Detect which cell encompasses the target text, then output its [X, Y] center coordinate. 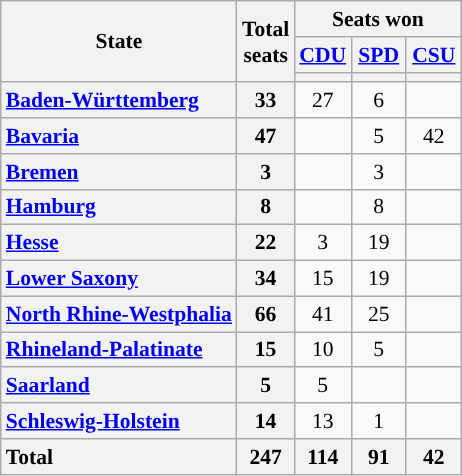
SPD [378, 55]
22 [266, 243]
114 [322, 457]
Schleswig-Holstein [119, 421]
Bavaria [119, 136]
66 [266, 314]
Hamburg [119, 207]
Baden-Württemberg [119, 101]
Seats won [378, 19]
34 [266, 279]
North Rhine-Westphalia [119, 314]
47 [266, 136]
25 [378, 314]
Rhineland-Palatinate [119, 350]
CDU [322, 55]
6 [378, 101]
CSU [434, 55]
13 [322, 421]
Lower Saxony [119, 279]
247 [266, 457]
14 [266, 421]
Bremen [119, 172]
33 [266, 101]
Saarland [119, 386]
27 [322, 101]
Total [119, 457]
41 [322, 314]
91 [378, 457]
Hesse [119, 243]
State [119, 42]
10 [322, 350]
Totalseats [266, 42]
1 [378, 421]
